Capture the cell that displays the provided text and extract its [X, Y] central coordinate. 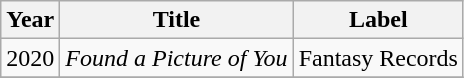
Found a Picture of You [176, 58]
Year [30, 20]
Label [378, 20]
Title [176, 20]
Fantasy Records [378, 58]
2020 [30, 58]
